Extract the (x, y) coordinate from the center of the cell holding the provided text.  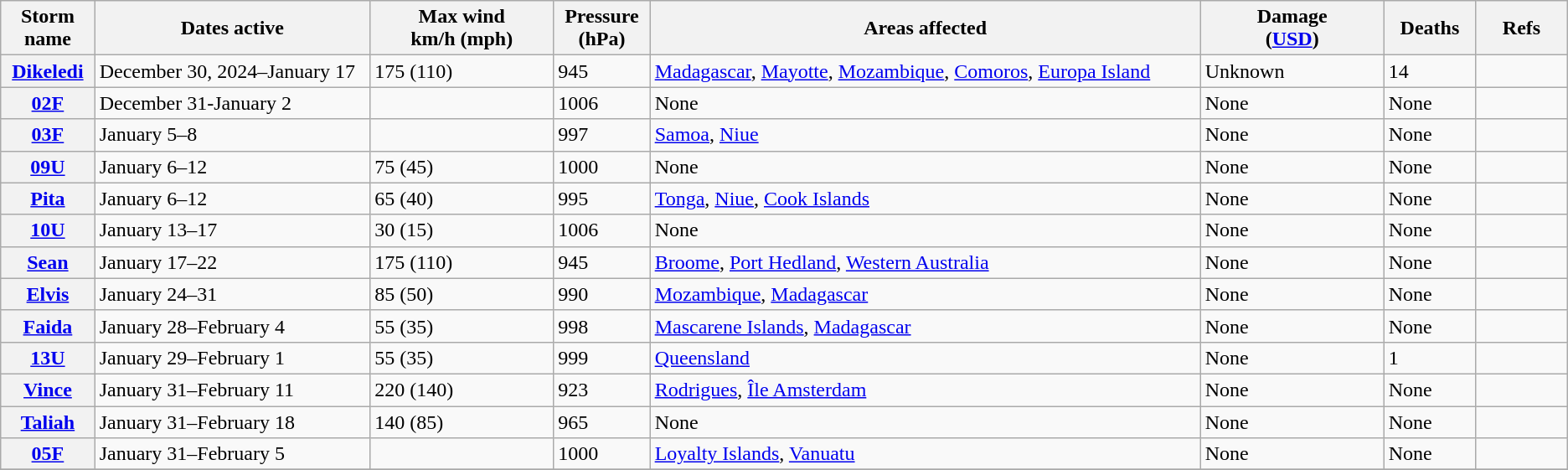
Samoa, Niue (925, 135)
Rodrigues, Île Amsterdam (925, 390)
998 (601, 326)
Areas affected (925, 28)
10U (48, 230)
Mozambique, Madagascar (925, 294)
1 (1430, 358)
Pressure(hPa) (601, 28)
14 (1430, 71)
Taliah (48, 421)
Pita (48, 199)
Dikeledi (48, 71)
Elvis (48, 294)
Mascarene Islands, Madagascar (925, 326)
Tonga, Niue, Cook Islands (925, 199)
January 17–22 (233, 262)
997 (601, 135)
January 13–17 (233, 230)
140 (85) (462, 421)
Loyalty Islands, Vanuatu (925, 454)
965 (601, 421)
Max windkm/h (mph) (462, 28)
75 (45) (462, 167)
05F (48, 454)
09U (48, 167)
Vince (48, 390)
13U (48, 358)
January 24–31 (233, 294)
02F (48, 103)
Refs (1522, 28)
January 31–February 11 (233, 390)
990 (601, 294)
January 5–8 (233, 135)
220 (140) (462, 390)
January 31–February 5 (233, 454)
Faida (48, 326)
January 29–February 1 (233, 358)
Queensland (925, 358)
Unknown (1292, 71)
85 (50) (462, 294)
Sean (48, 262)
January 31–February 18 (233, 421)
Deaths (1430, 28)
January 28–February 4 (233, 326)
999 (601, 358)
December 31-January 2 (233, 103)
65 (40) (462, 199)
Broome, Port Hedland, Western Australia (925, 262)
Storm name (48, 28)
Dates active (233, 28)
Madagascar, Mayotte, Mozambique, Comoros, Europa Island (925, 71)
923 (601, 390)
03F (48, 135)
December 30, 2024–January 17 (233, 71)
Damage(USD) (1292, 28)
995 (601, 199)
30 (15) (462, 230)
